Pinpoint the cell where the given text exists, returning its [x, y] midpoint coordinate. 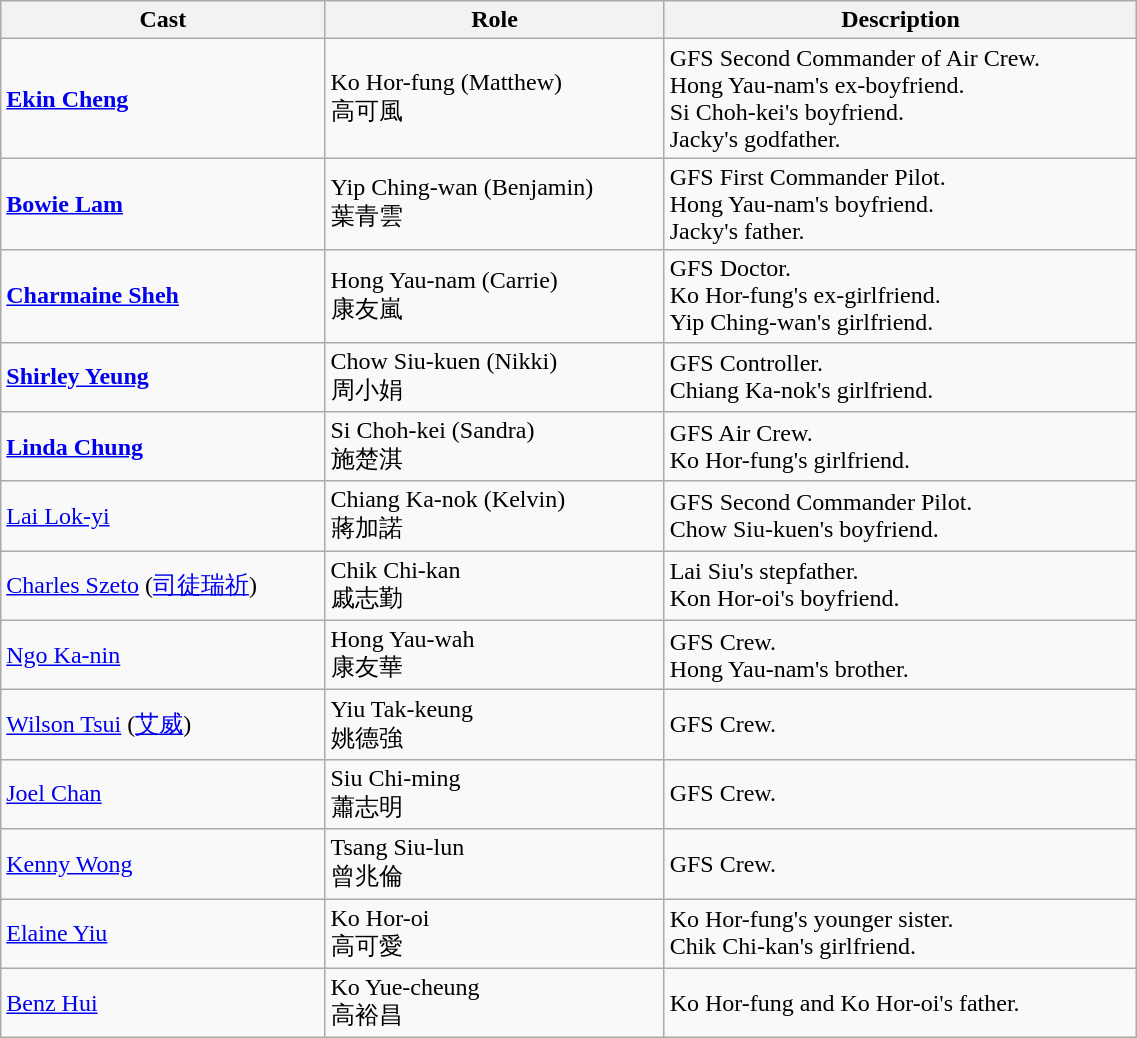
Wilson Tsui (艾威) [163, 725]
Ngo Ka-nin [163, 655]
Siu Chi-ming 蕭志明 [494, 794]
Ekin Cheng [163, 98]
Hong Yau-wah 康友華 [494, 655]
Lai Lok-yi [163, 516]
GFS Controller. Chiang Ka-nok's girlfriend. [900, 377]
Ko Yue-cheung 高裕昌 [494, 1003]
Charmaine Sheh [163, 296]
Ko Hor-oi 高可愛 [494, 933]
Shirley Yeung [163, 377]
Kenny Wong [163, 864]
Cast [163, 20]
Chik Chi-kan 戚志勤 [494, 586]
Charles Szeto (司徒瑞祈) [163, 586]
GFS First Commander Pilot. Hong Yau-nam's boyfriend. Jacky's father. [900, 204]
Chow Siu-kuen (Nikki) 周小娟 [494, 377]
Elaine Yiu [163, 933]
GFS Second Commander Pilot. Chow Siu-kuen's boyfriend. [900, 516]
Si Choh-kei (Sandra) 施楚淇 [494, 447]
Hong Yau-nam (Carrie) 康友嵐 [494, 296]
Tsang Siu-lun 曾兆倫 [494, 864]
Yiu Tak-keung 姚德強 [494, 725]
Yip Ching-wan (Benjamin) 葉青雲 [494, 204]
Benz Hui [163, 1003]
Ko Hor-fung's younger sister. Chik Chi-kan's girlfriend. [900, 933]
Chiang Ka-nok (Kelvin) 蔣加諾 [494, 516]
GFS Air Crew. Ko Hor-fung's girlfriend. [900, 447]
Lai Siu's stepfather. Kon Hor-oi's boyfriend. [900, 586]
GFS Second Commander of Air Crew. Hong Yau-nam's ex-boyfriend. Si Choh-kei's boyfriend. Jacky's godfather. [900, 98]
Bowie Lam [163, 204]
GFS Doctor. Ko Hor-fung's ex-girlfriend. Yip Ching-wan's girlfriend. [900, 296]
Joel Chan [163, 794]
Ko Hor-fung (Matthew) 高可風 [494, 98]
Ko Hor-fung and Ko Hor-oi's father. [900, 1003]
Role [494, 20]
Description [900, 20]
Linda Chung [163, 447]
GFS Crew. Hong Yau-nam's brother. [900, 655]
